Pinpoint the cell where the given text exists, returning its [x, y] midpoint coordinate. 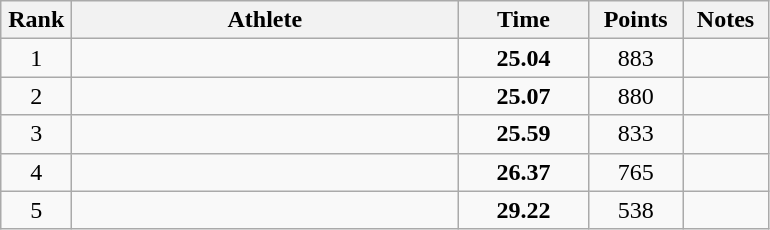
29.22 [524, 210]
25.04 [524, 58]
765 [636, 172]
883 [636, 58]
1 [36, 58]
25.59 [524, 134]
4 [36, 172]
Notes [725, 20]
26.37 [524, 172]
880 [636, 96]
2 [36, 96]
Time [524, 20]
Rank [36, 20]
3 [36, 134]
833 [636, 134]
Points [636, 20]
538 [636, 210]
25.07 [524, 96]
Athlete [265, 20]
5 [36, 210]
